Search for the cell housing the specified text and yield its [X, Y] center coordinate. 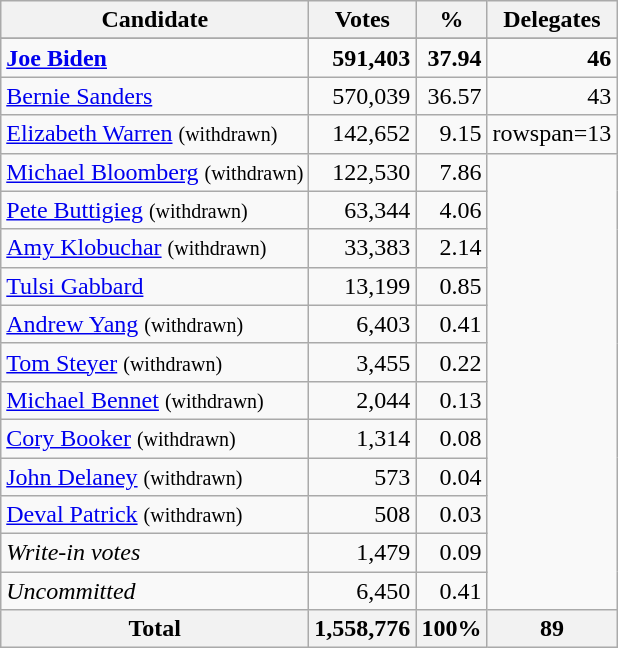
Elizabeth Warren (withdrawn) [155, 134]
Pete Buttigieg (withdrawn) [155, 210]
Cory Booker (withdrawn) [155, 438]
591,403 [362, 58]
Joe Biden [155, 58]
0.04 [452, 477]
6,450 [362, 591]
Amy Klobuchar (withdrawn) [155, 248]
Andrew Yang (withdrawn) [155, 324]
Candidate [155, 20]
0.09 [452, 553]
6,403 [362, 324]
573 [362, 477]
Bernie Sanders [155, 96]
rowspan=13 [552, 134]
Uncommitted [155, 591]
100% [452, 629]
36.57 [452, 96]
1,479 [362, 553]
43 [552, 96]
Deval Patrick (withdrawn) [155, 515]
% [452, 20]
508 [362, 515]
Tom Steyer (withdrawn) [155, 362]
Michael Bloomberg (withdrawn) [155, 172]
33,383 [362, 248]
0.22 [452, 362]
9.15 [452, 134]
2.14 [452, 248]
142,652 [362, 134]
570,039 [362, 96]
46 [552, 58]
0.13 [452, 400]
122,530 [362, 172]
4.06 [452, 210]
John Delaney (withdrawn) [155, 477]
7.86 [452, 172]
1,558,776 [362, 629]
89 [552, 629]
0.85 [452, 286]
Total [155, 629]
1,314 [362, 438]
0.03 [452, 515]
13,199 [362, 286]
Delegates [552, 20]
2,044 [362, 400]
Michael Bennet (withdrawn) [155, 400]
Tulsi Gabbard [155, 286]
0.08 [452, 438]
3,455 [362, 362]
37.94 [452, 58]
63,344 [362, 210]
Write-in votes [155, 553]
Votes [362, 20]
